Return the (X, Y) coordinate for the center point of the cell that contains the specified text.  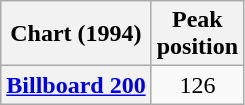
Billboard 200 (76, 85)
Chart (1994) (76, 34)
Peakposition (197, 34)
126 (197, 85)
